For the text-containing cell, return its midpoint in (X, Y) coordinate format. 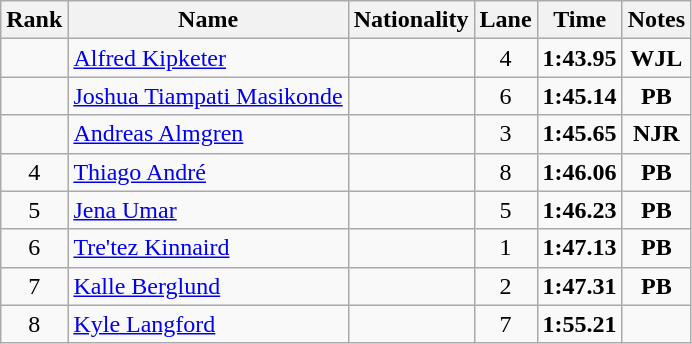
1 (506, 248)
Thiago André (208, 172)
Joshua Tiampati Masikonde (208, 96)
1:46.06 (580, 172)
Jena Umar (208, 210)
2 (506, 286)
Alfred Kipketer (208, 58)
Name (208, 20)
1:45.14 (580, 96)
Time (580, 20)
3 (506, 134)
Kyle Langford (208, 324)
1:45.65 (580, 134)
1:47.13 (580, 248)
Andreas Almgren (208, 134)
Notes (656, 20)
NJR (656, 134)
1:55.21 (580, 324)
Lane (506, 20)
Nationality (411, 20)
Kalle Berglund (208, 286)
1:47.31 (580, 286)
WJL (656, 58)
Rank (34, 20)
1:43.95 (580, 58)
1:46.23 (580, 210)
Tre'tez Kinnaird (208, 248)
